Return (X, Y) of the center of cell containing provided text 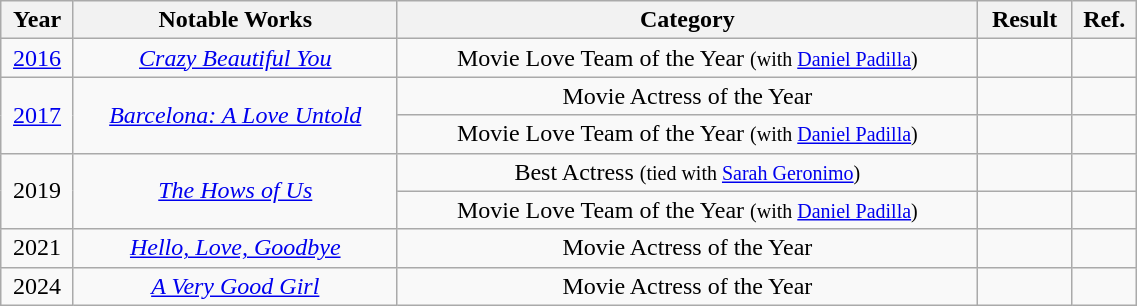
Best Actress (tied with Sarah Geronimo) (687, 172)
2016 (38, 58)
Barcelona: A Love Untold (235, 115)
2019 (38, 191)
The Hows of Us (235, 191)
A Very Good Girl (235, 286)
Category (687, 20)
Ref. (1104, 20)
2017 (38, 115)
Year (38, 20)
2021 (38, 248)
2024 (38, 286)
Hello, Love, Goodbye (235, 248)
Result (1025, 20)
Notable Works (235, 20)
Crazy Beautiful You (235, 58)
